Output the (x, y) coordinate of the center of the cell containing the given text.  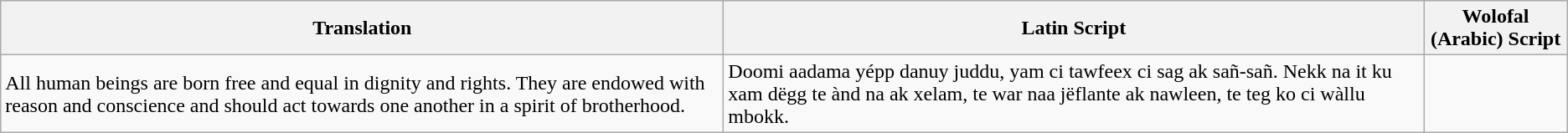
Translation (362, 28)
Wolofal (Arabic) Script (1496, 28)
Latin Script (1074, 28)
